Locate the cell with the specified text and output its (X, Y) center coordinate. 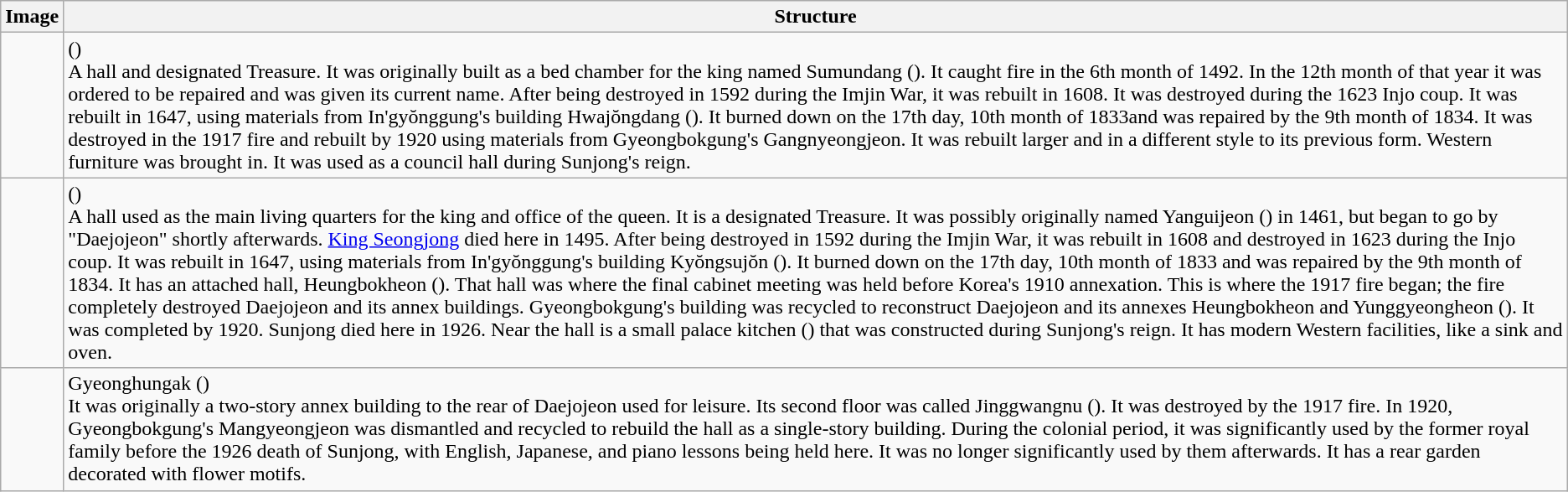
Image (32, 17)
Structure (816, 17)
